Scan for the cell matching the given text and deliver its [x, y] coordinate at center. 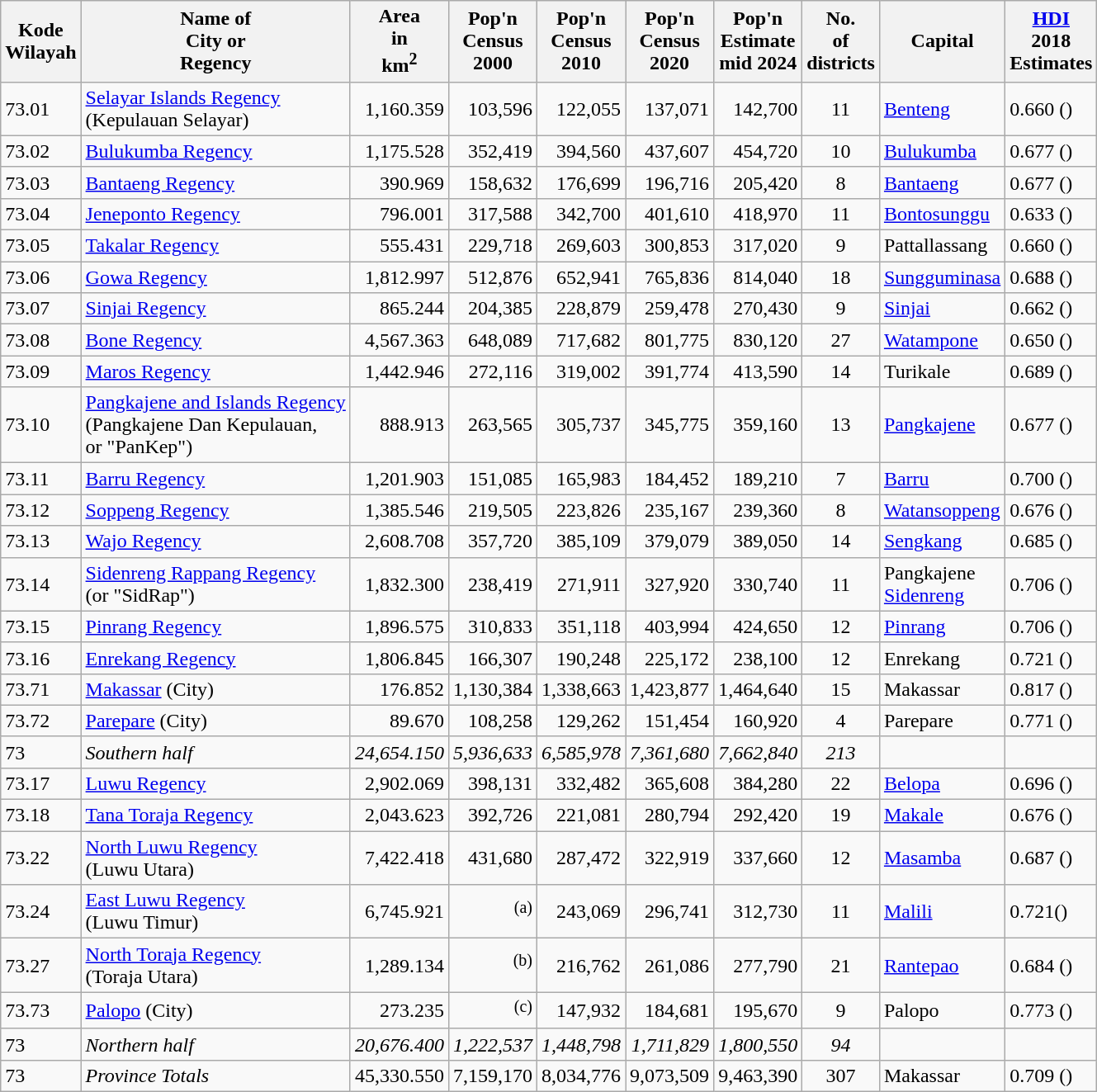
6,585,978 [581, 752]
22 [841, 783]
Enrekang [942, 658]
151,454 [670, 721]
20,676.400 [400, 1044]
190,248 [581, 658]
391,774 [670, 371]
Pop'nCensus2020 [670, 41]
89.670 [400, 721]
219,505 [492, 510]
7 [841, 479]
342,700 [581, 214]
Makassar (City) [215, 689]
158,632 [492, 182]
0.773 () [1052, 1010]
Tana Toraja Regency [215, 815]
73.24 [41, 911]
Sinjai [942, 309]
73.71 [41, 689]
73.04 [41, 214]
Maros Regency [215, 371]
Southern half [215, 752]
73.03 [41, 182]
19 [841, 815]
7,361,680 [670, 752]
317,588 [492, 214]
4,567.363 [400, 340]
73.18 [41, 815]
Capital [942, 41]
Watansoppeng [942, 510]
East Luwu Regency(Luwu Timur) [215, 911]
Northern half [215, 1044]
Malili [942, 911]
1,160.359 [400, 109]
151,085 [492, 479]
269,603 [581, 246]
259,478 [670, 309]
0.688 () [1052, 277]
351,118 [581, 626]
216,762 [581, 966]
0.771 () [1052, 721]
322,919 [670, 858]
Soppeng Regency [215, 510]
73.22 [41, 858]
327,920 [670, 584]
717,682 [581, 340]
Bulukumba [942, 151]
Bone Regency [215, 340]
(a) [492, 911]
Parepare (City) [215, 721]
0.817 () [1052, 689]
122,055 [581, 109]
437,607 [670, 151]
2,043.623 [400, 815]
270,430 [758, 309]
184,681 [670, 1010]
184,452 [670, 479]
413,590 [758, 371]
73.73 [41, 1010]
394,560 [581, 151]
24,654.150 [400, 752]
Bontosunggu [942, 214]
Parepare [942, 721]
73.72 [41, 721]
5,936,633 [492, 752]
454,720 [758, 151]
Turikale [942, 371]
307 [841, 1075]
6,745.921 [400, 911]
0.700 () [1052, 479]
389,050 [758, 541]
0.689 () [1052, 371]
424,650 [758, 626]
15 [841, 689]
73.27 [41, 966]
73.09 [41, 371]
73.17 [41, 783]
345,775 [670, 425]
359,160 [758, 425]
7,662,840 [758, 752]
Belopa [942, 783]
73.10 [41, 425]
238,419 [492, 584]
166,307 [492, 658]
Pinrang Regency [215, 626]
287,472 [581, 858]
103,596 [492, 109]
Pop'nEstimatemid 2024 [758, 41]
765,836 [670, 277]
272,116 [492, 371]
North Luwu Regency(Luwu Utara) [215, 858]
7,159,170 [492, 1075]
205,420 [758, 182]
9,073,509 [670, 1075]
73.15 [41, 626]
4 [841, 721]
652,941 [581, 277]
1,423,877 [670, 689]
310,833 [492, 626]
129,262 [581, 721]
Area inkm2 [400, 41]
18 [841, 277]
Pop'nCensus2000 [492, 41]
Sinjai Regency [215, 309]
305,737 [581, 425]
403,994 [670, 626]
27 [841, 340]
263,565 [492, 425]
Takalar Regency [215, 246]
235,167 [670, 510]
189,210 [758, 479]
512,876 [492, 277]
Sengkang [942, 541]
830,120 [758, 340]
1,896.575 [400, 626]
Pattallassang [942, 246]
801,775 [670, 340]
1,222,537 [492, 1044]
176.852 [400, 689]
7,422.418 [400, 858]
0.685 () [1052, 541]
273.235 [400, 1010]
385,109 [581, 541]
401,610 [670, 214]
365,608 [670, 783]
Palopo (City) [215, 1010]
73.11 [41, 479]
73.01 [41, 109]
431,680 [492, 858]
0.650 () [1052, 340]
292,420 [758, 815]
223,826 [581, 510]
317,020 [758, 246]
1,442.946 [400, 371]
Makale [942, 815]
2,608.708 [400, 541]
(b) [492, 966]
1,289.134 [400, 966]
Bantaeng [942, 182]
0.696 () [1052, 783]
1,201.903 [400, 479]
0.633 () [1052, 214]
Watampone [942, 340]
Barru Regency [215, 479]
No. ofdistricts [841, 41]
280,794 [670, 815]
319,002 [581, 371]
1,812.997 [400, 277]
9,463,390 [758, 1075]
277,790 [758, 966]
195,670 [758, 1010]
73.12 [41, 510]
418,970 [758, 214]
13 [841, 425]
45,330.550 [400, 1075]
Pangkajene and Islands Regency(Pangkajene Dan Kepulauan, or "PanKep") [215, 425]
0.684 () [1052, 966]
221,081 [581, 815]
Province Totals [215, 1075]
229,718 [492, 246]
Pinrang [942, 626]
Luwu Regency [215, 783]
Selayar Islands Regency(Kepulauan Selayar) [215, 109]
238,100 [758, 658]
392,726 [492, 815]
73.02 [41, 151]
Rantepao [942, 966]
357,720 [492, 541]
1,806.845 [400, 658]
379,079 [670, 541]
Sungguminasa [942, 277]
165,983 [581, 479]
HDI2018 Estimates [1052, 41]
(c) [492, 1010]
1,338,663 [581, 689]
796.001 [400, 214]
Name ofCity orRegency [215, 41]
888.913 [400, 425]
73.16 [41, 658]
Sidenreng Rappang Regency (or "SidRap") [215, 584]
1,832.300 [400, 584]
Pangkajene [942, 425]
73.07 [41, 309]
142,700 [758, 109]
648,089 [492, 340]
384,280 [758, 783]
312,730 [758, 911]
Bantaeng Regency [215, 182]
1,800,550 [758, 1044]
196,716 [670, 182]
Masamba [942, 858]
243,069 [581, 911]
271,911 [581, 584]
21 [841, 966]
Enrekang Regency [215, 658]
225,172 [670, 658]
1,448,798 [581, 1044]
Palopo [942, 1010]
0.687 () [1052, 858]
Kode Wilayah [41, 41]
204,385 [492, 309]
73.05 [41, 246]
337,660 [758, 858]
Bulukumba Regency [215, 151]
1,711,829 [670, 1044]
137,071 [670, 109]
0.721() [1052, 911]
Gowa Regency [215, 277]
73.08 [41, 340]
8,034,776 [581, 1075]
1,130,384 [492, 689]
176,699 [581, 182]
0.709 () [1052, 1075]
94 [841, 1044]
1,464,640 [758, 689]
160,920 [758, 721]
73.14 [41, 584]
Wajo Regency [215, 541]
108,258 [492, 721]
300,853 [670, 246]
Pop'nCensus2010 [581, 41]
0.721 () [1052, 658]
73.13 [41, 541]
239,360 [758, 510]
0.662 () [1052, 309]
296,741 [670, 911]
147,932 [581, 1010]
2,902.069 [400, 783]
352,419 [492, 151]
398,131 [492, 783]
213 [841, 752]
330,740 [758, 584]
1,385.546 [400, 510]
10 [841, 151]
1,175.528 [400, 151]
Barru [942, 479]
261,086 [670, 966]
73.06 [41, 277]
332,482 [581, 783]
814,040 [758, 277]
555.431 [400, 246]
Pangkajene Sidenreng [942, 584]
Jeneponto Regency [215, 214]
865.244 [400, 309]
North Toraja Regency(Toraja Utara) [215, 966]
228,879 [581, 309]
390.969 [400, 182]
Benteng [942, 109]
